Extract the (x, y) coordinate from the center of the cell holding the provided text.  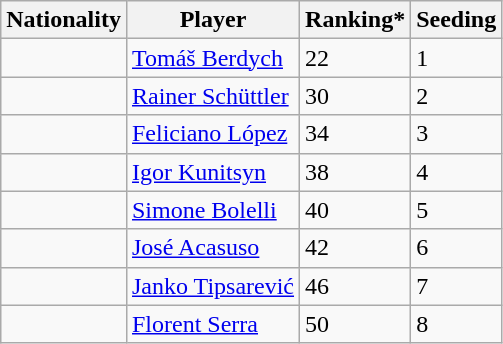
4 (456, 172)
José Acasuso (212, 248)
30 (356, 96)
22 (356, 58)
Nationality (64, 20)
46 (356, 286)
Player (212, 20)
Igor Kunitsyn (212, 172)
38 (356, 172)
50 (356, 324)
34 (356, 134)
3 (456, 134)
8 (456, 324)
Seeding (456, 20)
1 (456, 58)
Florent Serra (212, 324)
Feliciano López (212, 134)
Rainer Schüttler (212, 96)
7 (456, 286)
Janko Tipsarević (212, 286)
Ranking* (356, 20)
Simone Bolelli (212, 210)
42 (356, 248)
2 (456, 96)
6 (456, 248)
40 (356, 210)
5 (456, 210)
Tomáš Berdych (212, 58)
